Pinpoint the cell where the given text exists, returning its (x, y) midpoint coordinate. 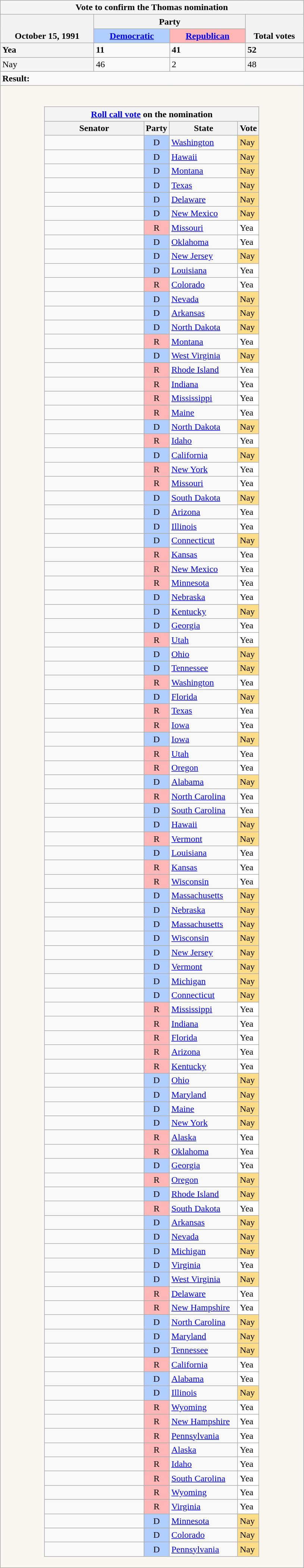
State (204, 128)
41 (207, 50)
Democratic (132, 36)
11 (132, 50)
October 15, 1991 (47, 29)
Roll call vote on the nomination (151, 114)
Senator (94, 128)
Total votes (275, 29)
Result: (152, 78)
2 (207, 64)
Republican (207, 36)
46 (132, 64)
Vote (248, 128)
48 (275, 64)
Vote to confirm the Thomas nomination (152, 7)
52 (275, 50)
